Output the (x, y) coordinate of the center of the cell containing the given text.  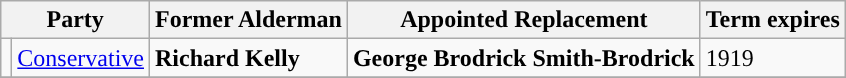
Conservative (81, 58)
Former Alderman (249, 20)
Appointed Replacement (524, 20)
Richard Kelly (249, 58)
Party (76, 20)
1919 (772, 58)
Term expires (772, 20)
George Brodrick Smith-Brodrick (524, 58)
